Search for the cell housing the specified text and yield its [x, y] center coordinate. 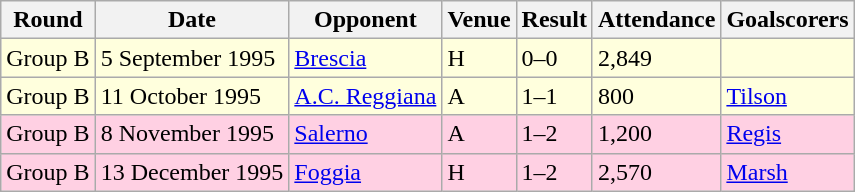
5 September 1995 [192, 58]
Goalscorers [788, 20]
800 [656, 96]
1–1 [554, 96]
Tilson [788, 96]
11 October 1995 [192, 96]
1,200 [656, 134]
0–0 [554, 58]
8 November 1995 [192, 134]
Opponent [366, 20]
Foggia [366, 172]
Marsh [788, 172]
A.C. Reggiana [366, 96]
Date [192, 20]
Brescia [366, 58]
2,849 [656, 58]
Venue [479, 20]
Salerno [366, 134]
Result [554, 20]
13 December 1995 [192, 172]
2,570 [656, 172]
Round [48, 20]
Attendance [656, 20]
Regis [788, 134]
